Output the [x, y] coordinate of the center of the cell containing the given text.  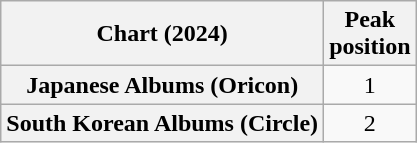
Japanese Albums (Oricon) [162, 85]
Peakposition [370, 34]
Chart (2024) [162, 34]
South Korean Albums (Circle) [162, 123]
1 [370, 85]
2 [370, 123]
